Detect which cell encompasses the target text, then output its (x, y) center coordinate. 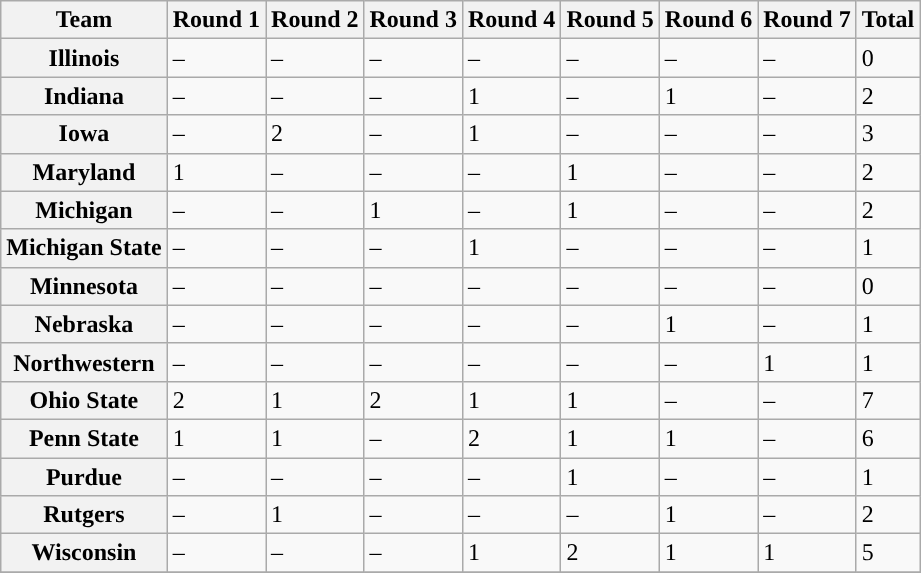
Total (888, 20)
Indiana (84, 96)
Minnesota (84, 286)
Michigan (84, 210)
Round 1 (216, 20)
Team (84, 20)
Round 5 (610, 20)
Purdue (84, 477)
Round 7 (807, 20)
Penn State (84, 438)
Maryland (84, 172)
Ohio State (84, 400)
Nebraska (84, 324)
Round 2 (315, 20)
Round 6 (708, 20)
Round 3 (413, 20)
3 (888, 134)
Round 4 (511, 20)
Rutgers (84, 515)
6 (888, 438)
Wisconsin (84, 553)
7 (888, 400)
Iowa (84, 134)
Michigan State (84, 248)
Illinois (84, 58)
5 (888, 553)
Northwestern (84, 362)
